Output the (X, Y) coordinate of the center of the cell containing the given text.  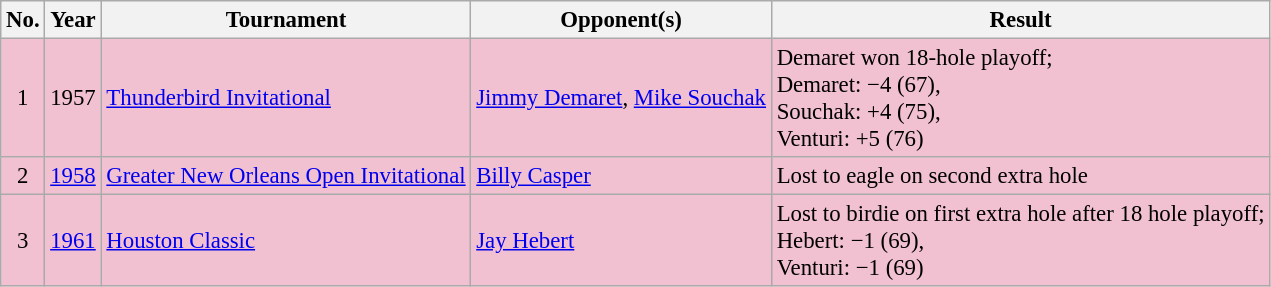
Billy Casper (621, 176)
Lost to eagle on second extra hole (1020, 176)
Lost to birdie on first extra hole after 18 hole playoff;Hebert: −1 (69),Venturi: −1 (69) (1020, 241)
No. (23, 20)
2 (23, 176)
Houston Classic (286, 241)
Greater New Orleans Open Invitational (286, 176)
Tournament (286, 20)
1961 (73, 241)
Year (73, 20)
1957 (73, 98)
Jay Hebert (621, 241)
1958 (73, 176)
Jimmy Demaret, Mike Souchak (621, 98)
3 (23, 241)
Demaret won 18-hole playoff;Demaret: −4 (67),Souchak: +4 (75),Venturi: +5 (76) (1020, 98)
Thunderbird Invitational (286, 98)
1 (23, 98)
Result (1020, 20)
Opponent(s) (621, 20)
